Extract the (x, y) coordinate from the center of the cell holding the provided text.  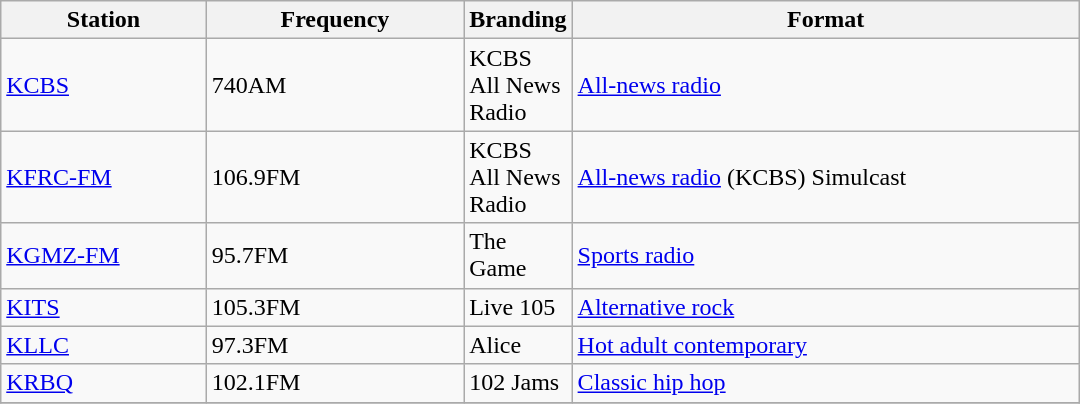
All-news radio (826, 85)
Format (826, 20)
Hot adult contemporary (826, 345)
Classic hip hop (826, 383)
Station (104, 20)
Alice (518, 345)
KCBS (104, 85)
95.7FM (334, 256)
KLLC (104, 345)
106.9FM (334, 177)
Branding (518, 20)
102.1FM (334, 383)
Sports radio (826, 256)
Alternative rock (826, 307)
KITS (104, 307)
97.3FM (334, 345)
KRBQ (104, 383)
The Game (518, 256)
Live 105 (518, 307)
KGMZ-FM (104, 256)
Frequency (334, 20)
105.3FM (334, 307)
All-news radio (KCBS) Simulcast (826, 177)
KFRC-FM (104, 177)
102 Jams (518, 383)
740AM (334, 85)
